Pinpoint the cell where the given text exists, returning its [x, y] midpoint coordinate. 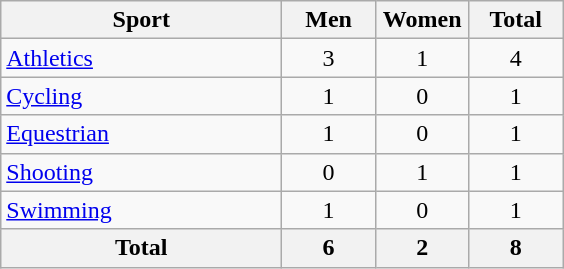
Equestrian [142, 134]
Athletics [142, 58]
Men [329, 20]
Swimming [142, 210]
Cycling [142, 96]
2 [422, 248]
Sport [142, 20]
3 [329, 58]
4 [516, 58]
6 [329, 248]
Shooting [142, 172]
Women [422, 20]
8 [516, 248]
